Return (x, y) of the center of cell containing provided text 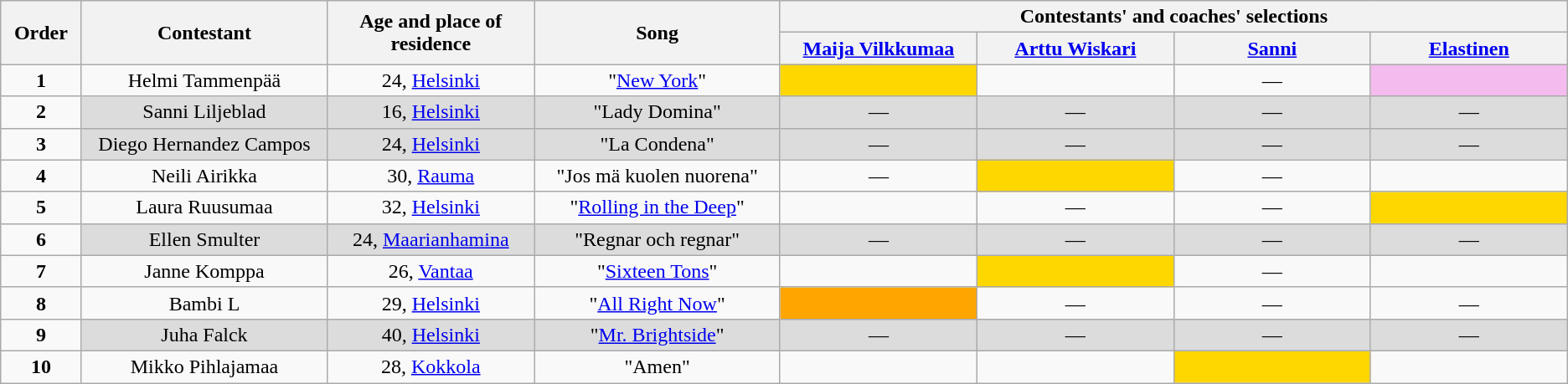
"La Condena" (658, 144)
Neili Airikka (204, 176)
"Sixteen Tons" (658, 271)
Janne Komppa (204, 271)
32, Helsinki (431, 207)
29, Helsinki (431, 303)
"Amen" (658, 366)
Contestants' and coaches' selections (1173, 17)
6 (41, 239)
"Regnar och regnar" (658, 239)
"All Right Now" (658, 303)
Sanni Liljeblad (204, 112)
Sanni (1271, 49)
28, Kokkola (431, 366)
16, Helsinki (431, 112)
7 (41, 271)
"Rolling in the Deep" (658, 207)
24, Maarianhamina (431, 239)
1 (41, 80)
4 (41, 176)
"Lady Domina" (658, 112)
Mikko Pihlajamaa (204, 366)
5 (41, 207)
Laura Ruusumaa (204, 207)
"New York" (658, 80)
9 (41, 335)
Elastinen (1469, 49)
Ellen Smulter (204, 239)
8 (41, 303)
2 (41, 112)
Age and place of residence (431, 33)
Maija Vilkkumaa (878, 49)
26, Vantaa (431, 271)
30, Rauma (431, 176)
Helmi Tammenpää (204, 80)
Contestant (204, 33)
Bambi L (204, 303)
"Jos mä kuolen nuorena" (658, 176)
Order (41, 33)
40, Helsinki (431, 335)
"Mr. Brightside" (658, 335)
Arttu Wiskari (1075, 49)
3 (41, 144)
Diego Hernandez Campos (204, 144)
Juha Falck (204, 335)
10 (41, 366)
Song (658, 33)
